From the cell containing the given text, extract its center point as [x, y] coordinate. 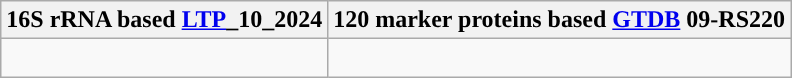
120 marker proteins based GTDB 09-RS220 [560, 20]
16S rRNA based LTP_10_2024 [164, 20]
